Scan for the cell matching the given text and deliver its (X, Y) coordinate at center. 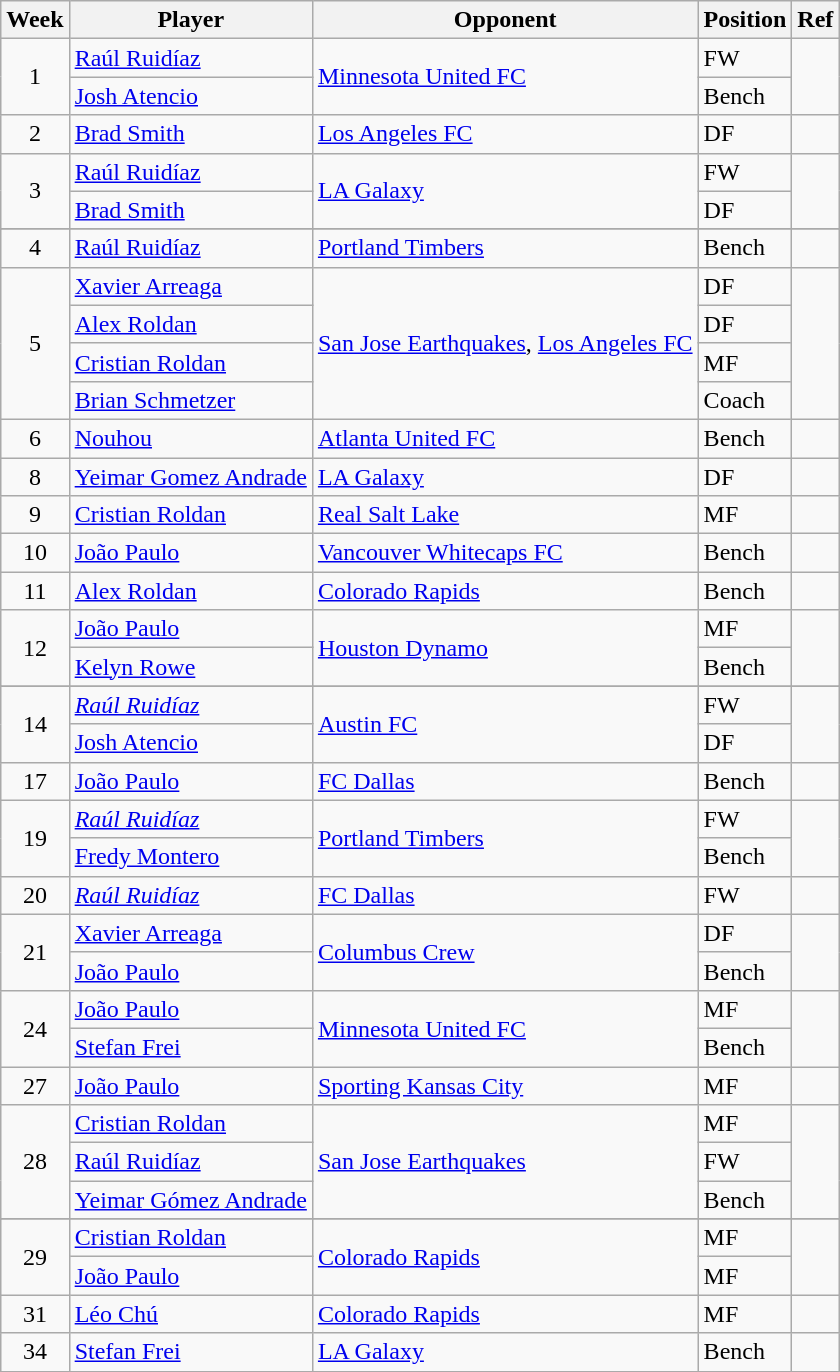
21 (35, 952)
Player (190, 20)
1 (35, 77)
Kelyn Rowe (190, 667)
Sporting Kansas City (505, 1085)
28 (35, 1162)
12 (35, 648)
Position (745, 20)
31 (35, 1314)
20 (35, 895)
Week (35, 20)
6 (35, 438)
San Jose Earthquakes (505, 1162)
4 (35, 248)
Austin FC (505, 724)
5 (35, 343)
Nouhou (190, 438)
Fredy Montero (190, 857)
8 (35, 477)
Léo Chú (190, 1314)
Vancouver Whitecaps FC (505, 553)
10 (35, 553)
2 (35, 134)
29 (35, 1257)
27 (35, 1085)
Opponent (505, 20)
34 (35, 1352)
17 (35, 781)
Yeimar Gómez Andrade (190, 1200)
24 (35, 1028)
Real Salt Lake (505, 515)
11 (35, 591)
Yeimar Gomez Andrade (190, 477)
14 (35, 724)
San Jose Earthquakes, Los Angeles FC (505, 343)
Los Angeles FC (505, 134)
19 (35, 838)
Atlanta United FC (505, 438)
Brian Schmetzer (190, 400)
Columbus Crew (505, 952)
Coach (745, 400)
Houston Dynamo (505, 648)
3 (35, 191)
Ref (816, 20)
9 (35, 515)
